For the text-containing cell, return its midpoint in [X, Y] coordinate format. 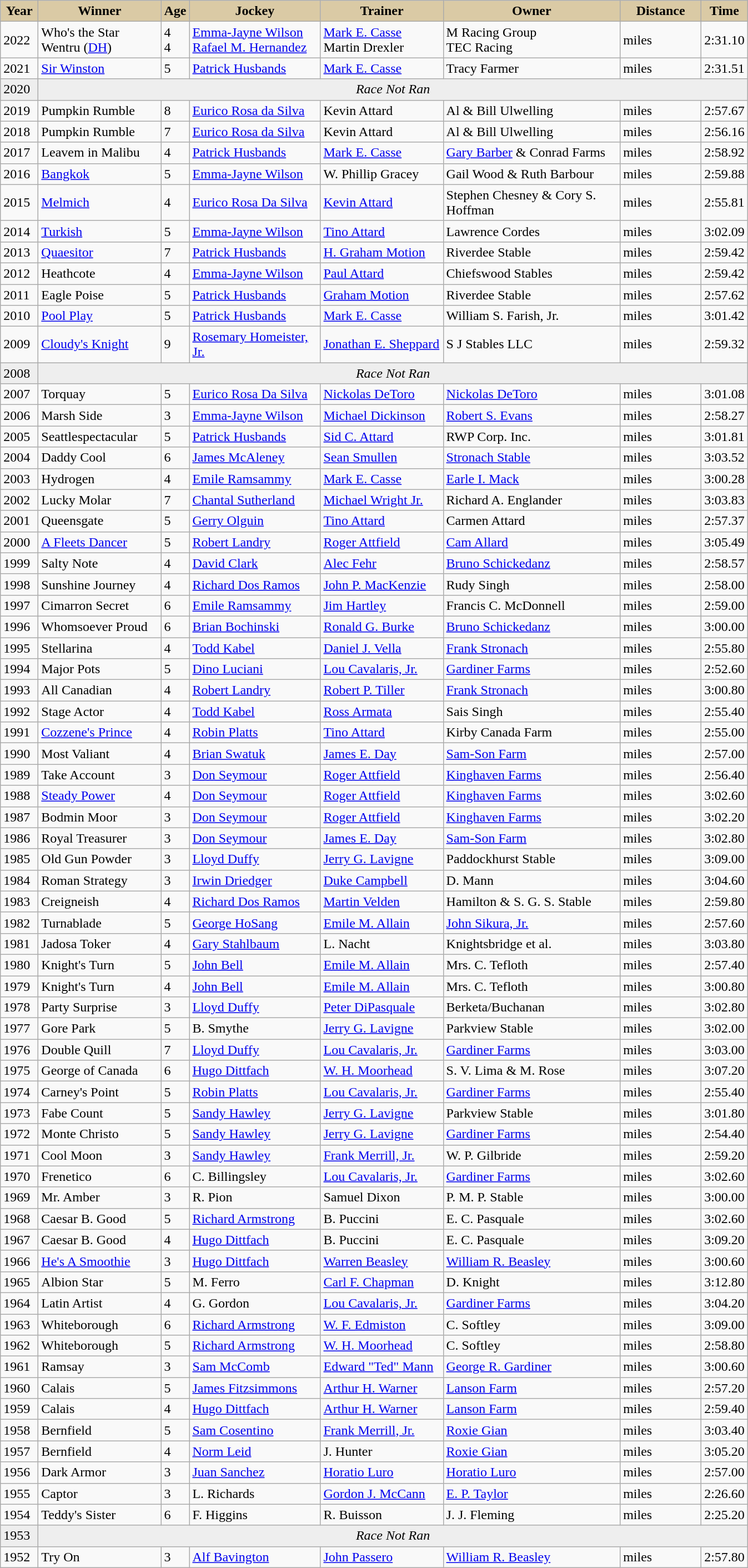
W. Phillip Gracey [382, 174]
2013 [19, 252]
Brian Bochinski [255, 627]
Carl F. Chapman [382, 1282]
James McAleney [255, 458]
1994 [19, 669]
2017 [19, 153]
1955 [19, 1494]
1952 [19, 1557]
Chiefswood Stables [532, 273]
3:04.20 [725, 1303]
Time [725, 11]
James Fitzsimmons [255, 1388]
2011 [19, 295]
Teddy's Sister [100, 1515]
Ronald G. Burke [382, 627]
3:02.09 [725, 231]
Turnablade [100, 923]
1970 [19, 1176]
Gerry Olguin [255, 521]
John Passero [382, 1557]
3:01.81 [725, 437]
Ramsay [100, 1367]
3:09.20 [725, 1240]
Gary Stahlbaum [255, 944]
Monte Christo [100, 1134]
2010 [19, 316]
Roman Strategy [100, 880]
3:01.08 [725, 394]
J. J. Fleming [532, 1515]
2007 [19, 394]
George HoSang [255, 923]
P. M. P. Stable [532, 1198]
RWP Corp. Inc. [532, 437]
Carmen Attard [532, 521]
Kirby Canada Farm [532, 733]
E. P. Taylor [532, 1494]
3:03.00 [725, 1050]
All Canadian [100, 690]
Irwin Driedger [255, 880]
Stronach Stable [532, 458]
2006 [19, 415]
1981 [19, 944]
3:05.20 [725, 1451]
Edward "Ted" Mann [382, 1367]
M Racing GroupTEC Racing [532, 40]
Michael Dickinson [382, 415]
Who's the StarWentru (DH) [100, 40]
2:57.60 [725, 923]
D. Knight [532, 1282]
Sid C. Attard [382, 437]
Jadosa Toker [100, 944]
Paddockhurst Stable [532, 859]
1995 [19, 648]
Carney's Point [100, 1092]
2:31.10 [725, 40]
L. Nacht [382, 944]
Marsh Side [100, 415]
Knightsbridge et al. [532, 944]
2019 [19, 111]
M. Ferro [255, 1282]
Jonathan E. Sheppard [382, 344]
1973 [19, 1113]
Sais Singh [532, 712]
2:57.80 [725, 1557]
1985 [19, 859]
2:59.40 [725, 1409]
2012 [19, 273]
Sunshine Journey [100, 584]
Robert P. Tiller [382, 690]
1957 [19, 1451]
1963 [19, 1325]
1988 [19, 796]
He's A Smoothie [100, 1261]
Lawrence Cordes [532, 231]
David Clark [255, 563]
1987 [19, 817]
2:57.67 [725, 111]
3:02.20 [725, 817]
3:01.42 [725, 316]
Captor [100, 1494]
3:02.00 [725, 1029]
Quaesitor [100, 252]
Eagle Poise [100, 295]
Berketa/Buchanan [532, 1008]
1998 [19, 584]
C. Billingsley [255, 1176]
Stellarina [100, 648]
2015 [19, 202]
Stephen Chesney & Cory S. Hoffman [532, 202]
Peter DiPasquale [382, 1008]
L. Richards [255, 1494]
Albion Star [100, 1282]
Norm Leid [255, 1451]
1958 [19, 1430]
2009 [19, 344]
Turkish [100, 231]
1996 [19, 627]
Distance [661, 11]
1992 [19, 712]
Fabe Count [100, 1113]
1983 [19, 901]
2022 [19, 40]
1984 [19, 880]
1972 [19, 1134]
Major Pots [100, 669]
2:57.20 [725, 1388]
2016 [19, 174]
2:59.20 [725, 1155]
Stage Actor [100, 712]
Latin Artist [100, 1303]
Leavem in Malibu [100, 153]
1953 [19, 1536]
2001 [19, 521]
1967 [19, 1240]
Mark E. CasseMartin Drexler [382, 40]
Sam McComb [255, 1367]
1960 [19, 1388]
2:58.00 [725, 584]
Sir Winston [100, 68]
Lucky Molar [100, 500]
1959 [19, 1409]
2002 [19, 500]
2:55.80 [725, 648]
Cam Allard [532, 542]
1954 [19, 1515]
1980 [19, 965]
2:26.60 [725, 1494]
1978 [19, 1008]
2:25.20 [725, 1515]
Graham Motion [382, 295]
1976 [19, 1050]
Heathcote [100, 273]
Jim Hartley [382, 605]
Seattlespectacular [100, 437]
2:55.81 [725, 202]
Martin Velden [382, 901]
Paul Attard [382, 273]
9 [175, 344]
1989 [19, 775]
Party Surprise [100, 1008]
Michael Wright Jr. [382, 500]
2:57.62 [725, 295]
2:52.60 [725, 669]
3:12.80 [725, 1282]
W. P. Gilbride [532, 1155]
Try On [100, 1557]
1999 [19, 563]
Year [19, 11]
Trainer [382, 11]
S. V. Lima & M. Rose [532, 1071]
3:03.80 [725, 944]
Brian Swatuk [255, 754]
1966 [19, 1261]
Earle I. Mack [532, 479]
George of Canada [100, 1071]
1961 [19, 1367]
1977 [19, 1029]
Double Quill [100, 1050]
Most Valiant [100, 754]
Gail Wood & Ruth Barbour [532, 174]
Francis C. McDonnell [532, 605]
3:05.49 [725, 542]
2:31.51 [725, 68]
1975 [19, 1071]
Sam Cosentino [255, 1430]
J. Hunter [382, 1451]
Age [175, 11]
Hydrogen [100, 479]
Pool Play [100, 316]
1968 [19, 1219]
2:54.40 [725, 1134]
R. Pion [255, 1198]
Gore Park [100, 1029]
3:00.28 [725, 479]
1990 [19, 754]
Cozzene's Prince [100, 733]
Winner [100, 11]
2018 [19, 132]
Duke Campbell [382, 880]
Bodmin Moor [100, 817]
2003 [19, 479]
Sean Smullen [382, 458]
Owner [532, 11]
Tracy Farmer [532, 68]
1964 [19, 1303]
2008 [19, 373]
Dark Armor [100, 1472]
1974 [19, 1092]
2:58.80 [725, 1346]
2:59.88 [725, 174]
Ross Armata [382, 712]
Melmich [100, 202]
2014 [19, 231]
3:03.40 [725, 1430]
2:57.40 [725, 965]
2:56.16 [725, 132]
Daniel J. Vella [382, 648]
Torquay [100, 394]
1993 [19, 690]
William S. Farish, Jr. [532, 316]
Bangkok [100, 174]
3:03.83 [725, 500]
2004 [19, 458]
W. F. Edmiston [382, 1325]
Queensgate [100, 521]
1962 [19, 1346]
2021 [19, 68]
Gordon J. McCann [382, 1494]
2:56.40 [725, 775]
F. Higgins [255, 1515]
1971 [19, 1155]
Jockey [255, 11]
1997 [19, 605]
1965 [19, 1282]
Robert S. Evans [532, 415]
2000 [19, 542]
Cimarron Secret [100, 605]
2:59.32 [725, 344]
Rudy Singh [532, 584]
2:58.92 [725, 153]
3:01.80 [725, 1113]
Steady Power [100, 796]
2:58.27 [725, 415]
Frenetico [100, 1176]
Daddy Cool [100, 458]
S J Stables LLC [532, 344]
Cloudy's Knight [100, 344]
R. Buisson [382, 1515]
D. Mann [532, 880]
Take Account [100, 775]
3:04.60 [725, 880]
Alec Fehr [382, 563]
Whomsoever Proud [100, 627]
Cool Moon [100, 1155]
Gary Barber & Conrad Farms [532, 153]
2:58.57 [725, 563]
1982 [19, 923]
Juan Sanchez [255, 1472]
3:03.52 [725, 458]
John Sikura, Jr. [532, 923]
2:55.00 [725, 733]
2005 [19, 437]
George R. Gardiner [532, 1367]
2:59.80 [725, 901]
1969 [19, 1198]
44 [175, 40]
1956 [19, 1472]
Creigneish [100, 901]
Chantal Sutherland [255, 500]
G. Gordon [255, 1303]
Royal Treasurer [100, 838]
Hamilton & S. G. S. Stable [532, 901]
H. Graham Motion [382, 252]
Samuel Dixon [382, 1198]
Old Gun Powder [100, 859]
A Fleets Dancer [100, 542]
2:59.00 [725, 605]
Salty Note [100, 563]
3:07.20 [725, 1071]
B. Smythe [255, 1029]
Dino Luciani [255, 669]
1979 [19, 986]
Rosemary Homeister, Jr. [255, 344]
John P. MacKenzie [382, 584]
Warren Beasley [382, 1261]
1986 [19, 838]
1991 [19, 733]
2:57.37 [725, 521]
Emma-Jayne WilsonRafael M. Hernandez [255, 40]
Richard A. Englander [532, 500]
8 [175, 111]
2020 [19, 89]
Mr. Amber [100, 1198]
Alf Bavington [255, 1557]
